Pinpoint the cell where the given text exists, returning its [X, Y] midpoint coordinate. 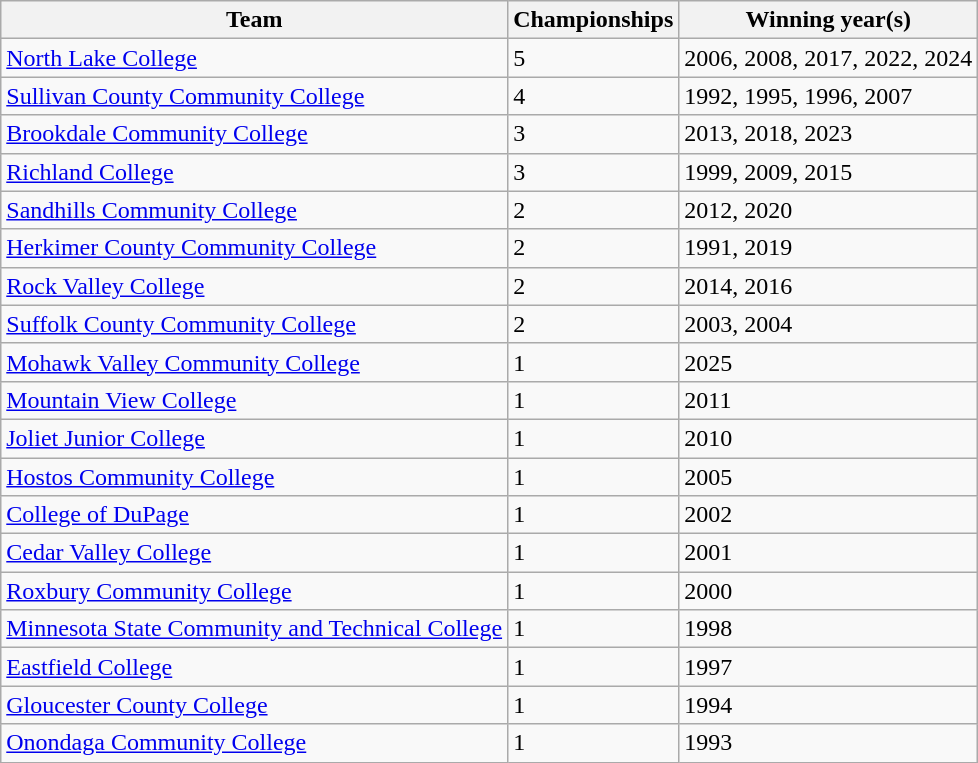
Brookdale Community College [254, 134]
Gloucester County College [254, 705]
2000 [828, 591]
2011 [828, 400]
1991, 2019 [828, 248]
2025 [828, 362]
1998 [828, 629]
Herkimer County Community College [254, 248]
Mountain View College [254, 400]
Championships [594, 20]
Sullivan County Community College [254, 96]
1997 [828, 667]
Sandhills Community College [254, 210]
College of DuPage [254, 515]
2006, 2008, 2017, 2022, 2024 [828, 58]
Richland College [254, 172]
Mohawk Valley Community College [254, 362]
North Lake College [254, 58]
Roxbury Community College [254, 591]
2003, 2004 [828, 324]
Minnesota State Community and Technical College [254, 629]
Rock Valley College [254, 286]
1994 [828, 705]
2010 [828, 438]
Winning year(s) [828, 20]
2013, 2018, 2023 [828, 134]
1993 [828, 743]
2014, 2016 [828, 286]
2002 [828, 515]
4 [594, 96]
2005 [828, 477]
2012, 2020 [828, 210]
Onondaga Community College [254, 743]
Team [254, 20]
Eastfield College [254, 667]
Joliet Junior College [254, 438]
Cedar Valley College [254, 553]
2001 [828, 553]
1992, 1995, 1996, 2007 [828, 96]
Hostos Community College [254, 477]
Suffolk County Community College [254, 324]
5 [594, 58]
1999, 2009, 2015 [828, 172]
